Pinpoint the cell where the given text exists, returning its (x, y) midpoint coordinate. 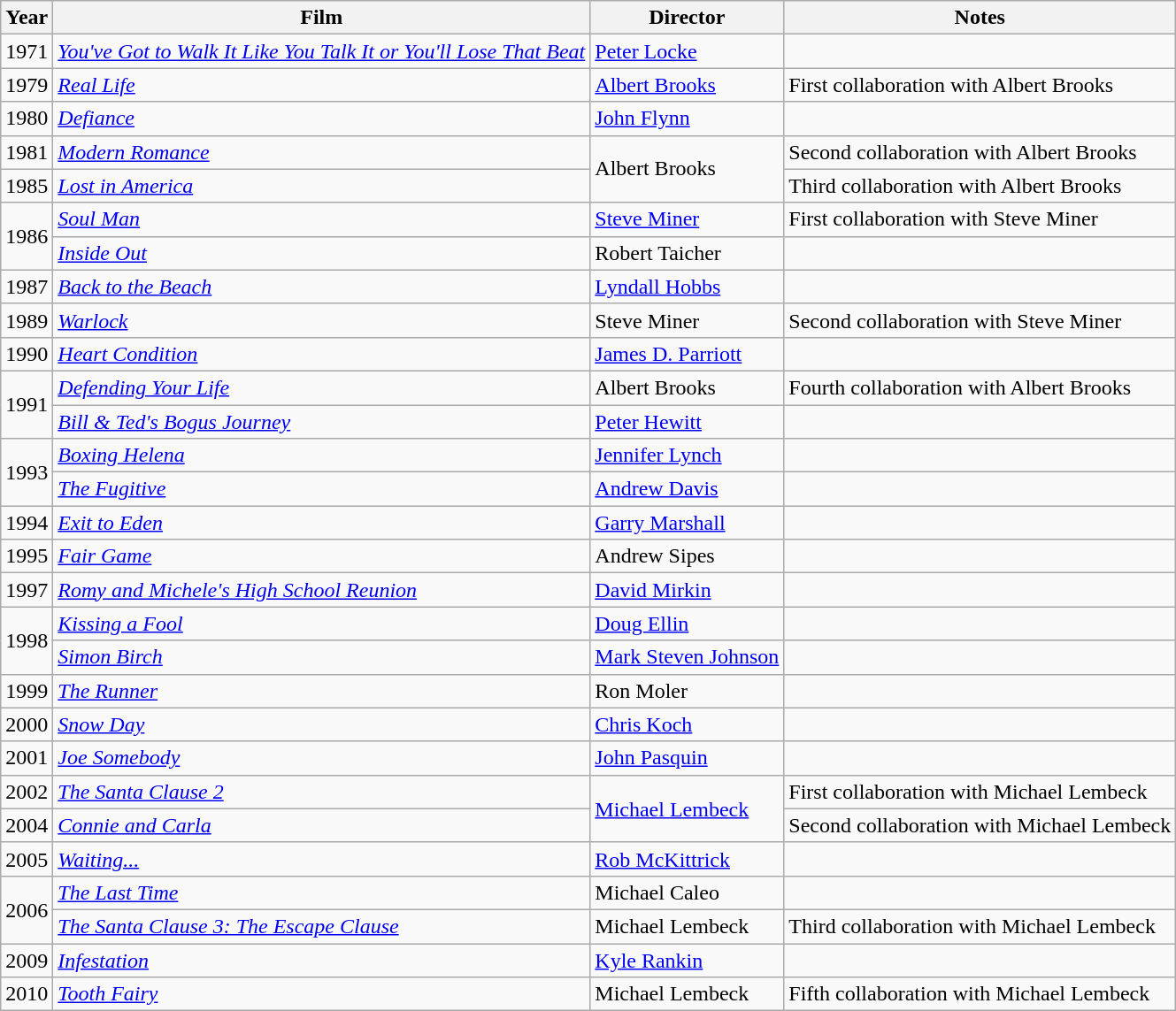
Kissing a Fool (322, 624)
1999 (27, 691)
2004 (27, 825)
Garry Marshall (687, 523)
1995 (27, 556)
Lost in America (322, 186)
First collaboration with Albert Brooks (980, 85)
2001 (27, 758)
Fourth collaboration with Albert Brooks (980, 387)
Tooth Fairy (322, 994)
1997 (27, 590)
1986 (27, 236)
Second collaboration with Steve Miner (980, 320)
2000 (27, 724)
Doug Ellin (687, 624)
First collaboration with Michael Lembeck (980, 792)
Back to the Beach (322, 287)
Film (322, 18)
Lyndall Hobbs (687, 287)
Second collaboration with Michael Lembeck (980, 825)
Joe Somebody (322, 758)
Heart Condition (322, 354)
Connie and Carla (322, 825)
Warlock (322, 320)
You've Got to Walk It Like You Talk It or You'll Lose That Beat (322, 51)
Chris Koch (687, 724)
Third collaboration with Michael Lembeck (980, 926)
Infestation (322, 960)
2006 (27, 909)
Michael Caleo (687, 892)
Jennifer Lynch (687, 456)
Kyle Rankin (687, 960)
John Flynn (687, 119)
Real Life (322, 85)
Romy and Michele's High School Reunion (322, 590)
1971 (27, 51)
1980 (27, 119)
First collaboration with Steve Miner (980, 219)
2009 (27, 960)
John Pasquin (687, 758)
1989 (27, 320)
Second collaboration with Albert Brooks (980, 152)
1991 (27, 404)
The Santa Clause 2 (322, 792)
Year (27, 18)
Fair Game (322, 556)
Third collaboration with Albert Brooks (980, 186)
Rob McKittrick (687, 859)
David Mirkin (687, 590)
1987 (27, 287)
Andrew Sipes (687, 556)
James D. Parriott (687, 354)
2002 (27, 792)
Defending Your Life (322, 387)
Robert Taicher (687, 253)
1994 (27, 523)
1998 (27, 640)
Mark Steven Johnson (687, 657)
1981 (27, 152)
Snow Day (322, 724)
Fifth collaboration with Michael Lembeck (980, 994)
Bill & Ted's Bogus Journey (322, 422)
1985 (27, 186)
1990 (27, 354)
2010 (27, 994)
Ron Moler (687, 691)
Inside Out (322, 253)
Director (687, 18)
Notes (980, 18)
The Fugitive (322, 489)
Peter Hewitt (687, 422)
Peter Locke (687, 51)
The Runner (322, 691)
2005 (27, 859)
1979 (27, 85)
Andrew Davis (687, 489)
Defiance (322, 119)
Simon Birch (322, 657)
Waiting... (322, 859)
Exit to Eden (322, 523)
The Last Time (322, 892)
The Santa Clause 3: The Escape Clause (322, 926)
Boxing Helena (322, 456)
Modern Romance (322, 152)
1993 (27, 472)
Soul Man (322, 219)
